Extract the [x, y] coordinate from the center of the cell holding the provided text.  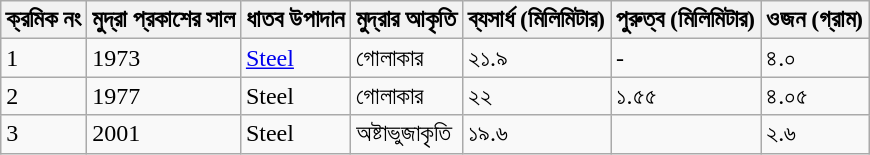
3 [44, 134]
১.৫৫ [686, 96]
অষ্টাভুজাকৃতি [406, 134]
মুদ্রার আকৃতি [406, 20]
২২ [536, 96]
পুরুত্ব (মিলিমিটার) [686, 20]
৪.০৫ [815, 96]
১৯.৬ [536, 134]
২১.৯ [536, 58]
- [686, 58]
ধাতব উপাদান [295, 20]
1977 [164, 96]
2 [44, 96]
ব্যসার্ধ (মিলিমিটার) [536, 20]
ক্রমিক নং [44, 20]
1 [44, 58]
2001 [164, 134]
1973 [164, 58]
ওজন (গ্রাম) [815, 20]
৪.০ [815, 58]
মুদ্রা প্রকাশের সাল [164, 20]
২.৬ [815, 134]
